From the cell containing the given text, extract its center point as [x, y] coordinate. 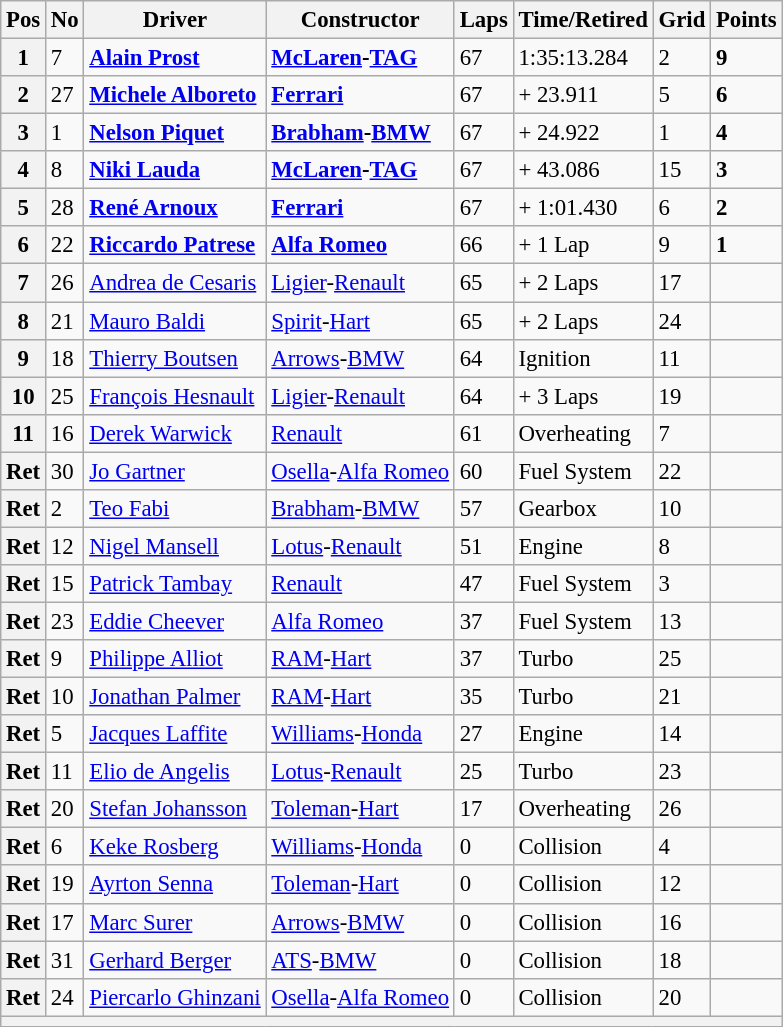
+ 1 Lap [583, 245]
Thierry Boutsen [175, 358]
Gearbox [583, 509]
Constructor [360, 20]
Keke Rosberg [175, 847]
+ 43.086 [583, 170]
57 [484, 509]
Ayrton Senna [175, 885]
61 [484, 433]
Driver [175, 20]
Marc Surer [175, 922]
Jo Gartner [175, 471]
No [65, 20]
François Hesnault [175, 396]
51 [484, 546]
60 [484, 471]
Niki Lauda [175, 170]
Elio de Angelis [175, 772]
Alain Prost [175, 58]
Derek Warwick [175, 433]
+ 23.911 [583, 95]
Riccardo Patrese [175, 245]
Pos [24, 20]
Eddie Cheever [175, 621]
14 [682, 734]
+ 1:01.430 [583, 208]
31 [65, 960]
Stefan Johansson [175, 809]
Nigel Mansell [175, 546]
Jonathan Palmer [175, 697]
47 [484, 584]
René Arnoux [175, 208]
+ 3 Laps [583, 396]
Ignition [583, 358]
66 [484, 245]
Nelson Piquet [175, 133]
Philippe Alliot [175, 659]
Grid [682, 20]
Piercarlo Ghinzani [175, 997]
28 [65, 208]
Time/Retired [583, 20]
ATS-BMW [360, 960]
35 [484, 697]
1:35:13.284 [583, 58]
13 [682, 621]
Mauro Baldi [175, 321]
Patrick Tambay [175, 584]
Teo Fabi [175, 509]
Gerhard Berger [175, 960]
Michele Alboreto [175, 95]
Spirit-Hart [360, 321]
Points [746, 20]
30 [65, 471]
Jacques Laffite [175, 734]
+ 24.922 [583, 133]
Andrea de Cesaris [175, 283]
Laps [484, 20]
